Pinpoint the cell where the given text exists, returning its (X, Y) midpoint coordinate. 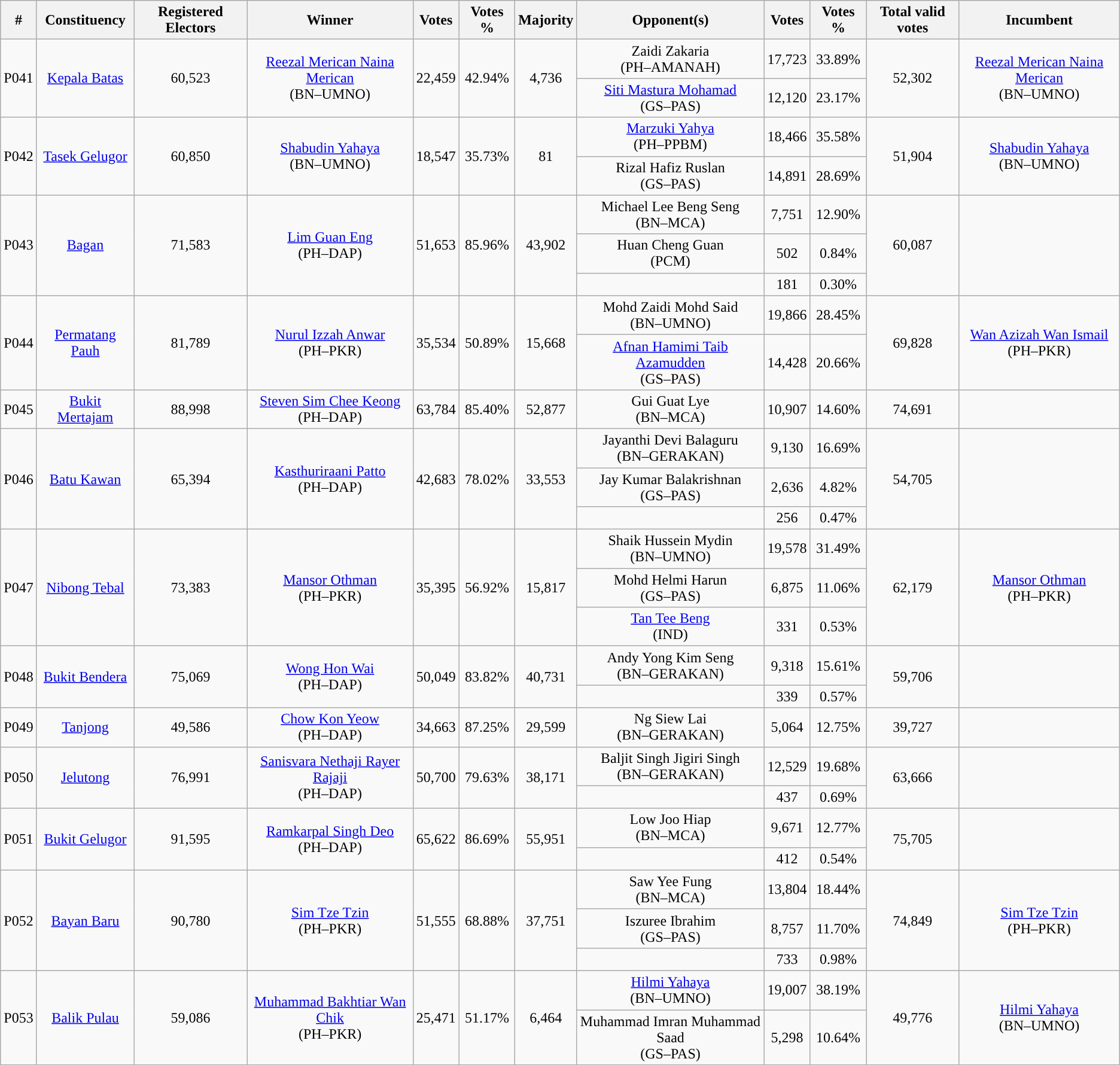
4.82% (838, 487)
Low Joo Hiap(BN–MCA) (670, 828)
Lim Guan Eng(PH–DAP) (330, 245)
Kasthuriraani Patto(PH–DAP) (330, 479)
Bagan (85, 245)
Jayanthi Devi Balaguru(BN–GERAKAN) (670, 448)
86.69% (487, 839)
19,866 (787, 315)
Ng Siew Lai(BN–GERAKAN) (670, 728)
54,705 (913, 479)
Nibong Tebal (85, 588)
51,653 (436, 245)
28.69% (838, 176)
14,891 (787, 176)
4,736 (546, 78)
88,998 (190, 409)
68.88% (487, 920)
52,877 (546, 409)
12.90% (838, 214)
15.61% (838, 665)
51.17% (487, 1017)
19,007 (787, 990)
33,553 (546, 479)
733 (787, 959)
43,902 (546, 245)
437 (787, 797)
65,394 (190, 479)
Huan Cheng Guan(PCM) (670, 254)
Steven Sim Chee Keong(PH–DAP) (330, 409)
6,875 (787, 588)
74,691 (913, 409)
20.66% (838, 362)
22,459 (436, 78)
2,636 (787, 487)
Incumbent (1039, 20)
42.94% (487, 78)
P045 (19, 409)
P051 (19, 839)
63,784 (436, 409)
14.60% (838, 409)
0.84% (838, 254)
63,666 (913, 778)
9,130 (787, 448)
60,087 (913, 245)
P050 (19, 778)
60,850 (190, 156)
Jay Kumar Balakrishnan(GS–PAS) (670, 487)
75,069 (190, 677)
Mohd Helmi Harun(GS–PAS) (670, 588)
59,706 (913, 677)
256 (787, 518)
9,318 (787, 665)
Marzuki Yahya(PH–PPBM) (670, 136)
35.73% (487, 156)
Nurul Izzah Anwar(PH–PKR) (330, 342)
50,049 (436, 677)
Bukit Bendera (85, 677)
38.19% (838, 990)
42,683 (436, 479)
52,302 (913, 78)
35,395 (436, 588)
60,523 (190, 78)
50.89% (487, 342)
502 (787, 254)
0.98% (838, 959)
Iszuree Ibrahim(GS–PAS) (670, 929)
85.96% (487, 245)
5,298 (787, 1037)
39,727 (913, 728)
55,951 (546, 839)
Ramkarpal Singh Deo(PH–DAP) (330, 839)
15,817 (546, 588)
18.44% (838, 889)
34,663 (436, 728)
51,904 (913, 156)
P049 (19, 728)
49,776 (913, 1017)
Jelutong (85, 778)
Registered Electors (190, 20)
Baljit Singh Jigiri Singh(BN–GERAKAN) (670, 766)
35,534 (436, 342)
78.02% (487, 479)
Constituency (85, 20)
Zaidi Zakaria(PH–AMANAH) (670, 59)
P043 (19, 245)
Muhammad Bakhtiar Wan Chik(PH–PKR) (330, 1017)
50,700 (436, 778)
29,599 (546, 728)
10,907 (787, 409)
412 (787, 859)
74,849 (913, 920)
Tasek Gelugor (85, 156)
Tan Tee Beng(IND) (670, 627)
85.40% (487, 409)
Kepala Batas (85, 78)
35.58% (838, 136)
37,751 (546, 920)
79.63% (487, 778)
28.45% (838, 315)
P042 (19, 156)
18,547 (436, 156)
0.53% (838, 627)
Mohd Zaidi Mohd Said(BN–UMNO) (670, 315)
Majority (546, 20)
19.68% (838, 766)
7,751 (787, 214)
69,828 (913, 342)
Michael Lee Beng Seng(BN–MCA) (670, 214)
0.47% (838, 518)
18,466 (787, 136)
81,789 (190, 342)
65,622 (436, 839)
12.75% (838, 728)
Balik Pulau (85, 1017)
P052 (19, 920)
76,991 (190, 778)
81 (546, 156)
0.30% (838, 284)
Bayan Baru (85, 920)
P053 (19, 1017)
Wong Hon Wai(PH–DAP) (330, 677)
90,780 (190, 920)
Afnan Hamimi Taib Azamudden(GS–PAS) (670, 362)
33.89% (838, 59)
Siti Mastura Mohamad(GS–PAS) (670, 98)
11.06% (838, 588)
P047 (19, 588)
Batu Kawan (85, 479)
Bukit Gelugor (85, 839)
12.77% (838, 828)
71,583 (190, 245)
Sanisvara Nethaji Rayer Rajaji(PH–DAP) (330, 778)
Muhammad Imran Muhammad Saad(GS–PAS) (670, 1037)
Tanjong (85, 728)
181 (787, 284)
P044 (19, 342)
P048 (19, 677)
P041 (19, 78)
11.70% (838, 929)
23.17% (838, 98)
P046 (19, 479)
331 (787, 627)
13,804 (787, 889)
# (19, 20)
83.82% (487, 677)
14,428 (787, 362)
16.69% (838, 448)
Permatang Pauh (85, 342)
12,529 (787, 766)
19,578 (787, 549)
51,555 (436, 920)
Saw Yee Fung(BN–MCA) (670, 889)
40,731 (546, 677)
Andy Yong Kim Seng(BN–GERAKAN) (670, 665)
Bukit Mertajam (85, 409)
91,595 (190, 839)
6,464 (546, 1017)
31.49% (838, 549)
5,064 (787, 728)
49,586 (190, 728)
0.54% (838, 859)
38,171 (546, 778)
59,086 (190, 1017)
Shaik Hussein Mydin(BN–UMNO) (670, 549)
Rizal Hafiz Ruslan(GS–PAS) (670, 176)
10.64% (838, 1037)
17,723 (787, 59)
62,179 (913, 588)
25,471 (436, 1017)
339 (787, 696)
Gui Guat Lye(BN–MCA) (670, 409)
0.57% (838, 696)
75,705 (913, 839)
Winner (330, 20)
Opponent(s) (670, 20)
73,383 (190, 588)
Wan Azizah Wan Ismail(PH–PKR) (1039, 342)
56.92% (487, 588)
8,757 (787, 929)
9,671 (787, 828)
0.69% (838, 797)
12,120 (787, 98)
87.25% (487, 728)
Total valid votes (913, 20)
15,668 (546, 342)
Chow Kon Yeow(PH–DAP) (330, 728)
